Capture the cell that displays the provided text and extract its [X, Y] central coordinate. 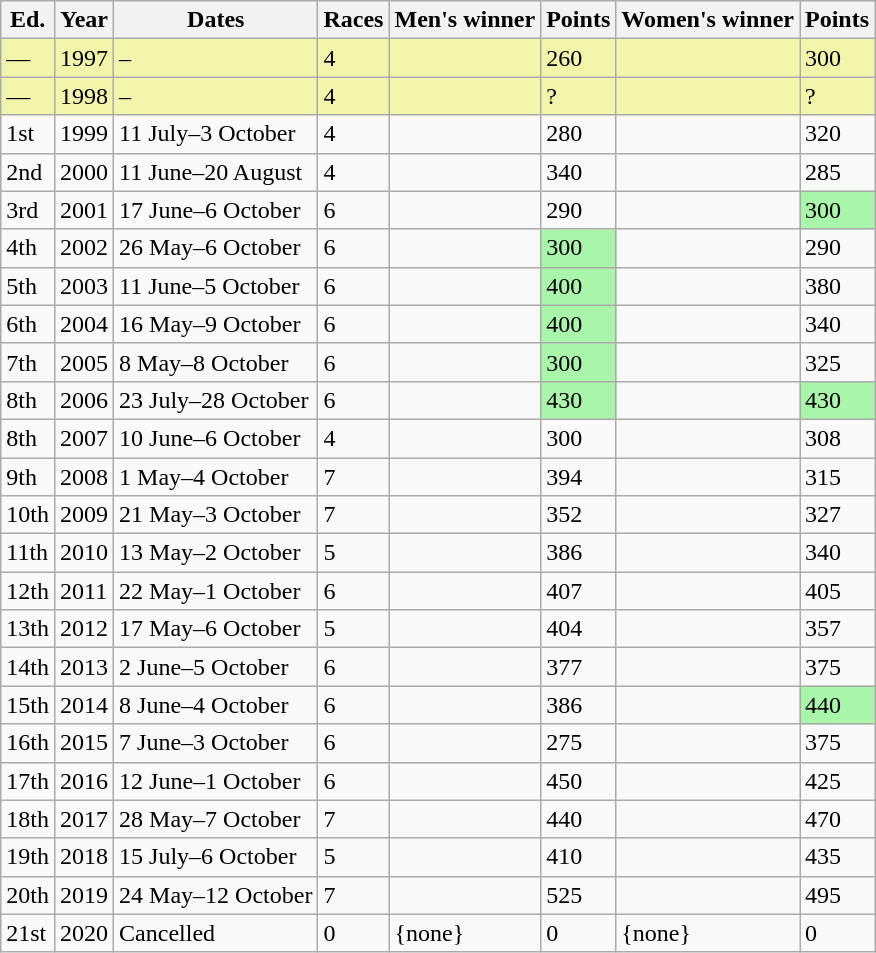
2018 [84, 857]
8 May–8 October [216, 362]
2000 [84, 172]
308 [838, 438]
9th [28, 477]
15th [28, 705]
15 July–6 October [216, 857]
11th [28, 553]
470 [838, 819]
12 June–1 October [216, 781]
17th [28, 781]
2001 [84, 210]
26 May–6 October [216, 248]
2005 [84, 362]
2006 [84, 400]
1 May–4 October [216, 477]
7 June–3 October [216, 743]
327 [838, 515]
2020 [84, 933]
14th [28, 667]
2017 [84, 819]
325 [838, 362]
23 July–28 October [216, 400]
18th [28, 819]
275 [578, 743]
11 July–3 October [216, 134]
22 May–1 October [216, 591]
10th [28, 515]
1999 [84, 134]
280 [578, 134]
Races [354, 20]
2004 [84, 324]
410 [578, 857]
2002 [84, 248]
16th [28, 743]
Cancelled [216, 933]
10 June–6 October [216, 438]
Men's winner [465, 20]
2015 [84, 743]
3rd [28, 210]
2nd [28, 172]
17 May–6 October [216, 629]
352 [578, 515]
450 [578, 781]
425 [838, 781]
19th [28, 857]
285 [838, 172]
357 [838, 629]
380 [838, 286]
11 June–20 August [216, 172]
405 [838, 591]
2007 [84, 438]
13th [28, 629]
21st [28, 933]
320 [838, 134]
2019 [84, 895]
1997 [84, 58]
435 [838, 857]
2008 [84, 477]
407 [578, 591]
4th [28, 248]
28 May–7 October [216, 819]
2013 [84, 667]
404 [578, 629]
2012 [84, 629]
24 May–12 October [216, 895]
2010 [84, 553]
8 June–4 October [216, 705]
315 [838, 477]
20th [28, 895]
495 [838, 895]
377 [578, 667]
2011 [84, 591]
16 May–9 October [216, 324]
6th [28, 324]
Ed. [28, 20]
7th [28, 362]
11 June–5 October [216, 286]
1998 [84, 96]
2 June–5 October [216, 667]
21 May–3 October [216, 515]
525 [578, 895]
2009 [84, 515]
2016 [84, 781]
Women's winner [708, 20]
260 [578, 58]
17 June–6 October [216, 210]
394 [578, 477]
Year [84, 20]
Dates [216, 20]
5th [28, 286]
2003 [84, 286]
1st [28, 134]
13 May–2 October [216, 553]
12th [28, 591]
2014 [84, 705]
